Identify which cell holds the provided text, then report its [X, Y] central coordinate. 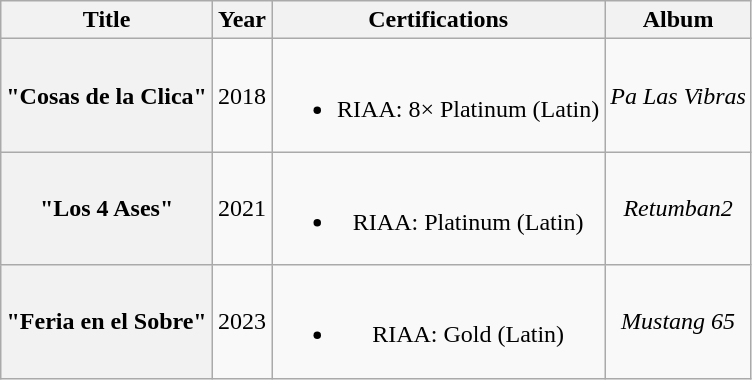
Certifications [438, 20]
Mustang 65 [678, 322]
"Cosas de la Clica" [107, 96]
RIAA: Platinum (Latin) [438, 208]
"Feria en el Sobre" [107, 322]
2023 [242, 322]
Album [678, 20]
Year [242, 20]
2021 [242, 208]
Pa Las Vibras [678, 96]
RIAA: 8× Platinum (Latin) [438, 96]
2018 [242, 96]
RIAA: Gold (Latin) [438, 322]
Retumban2 [678, 208]
"Los 4 Ases" [107, 208]
Title [107, 20]
